Return the [x, y] coordinate for the center point of the cell that contains the specified text.  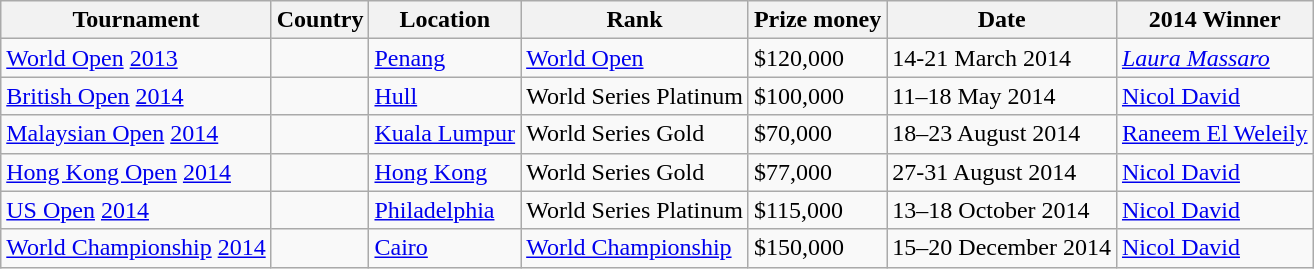
Location [445, 20]
15–20 December 2014 [1002, 248]
Kuala Lumpur [445, 134]
13–18 October 2014 [1002, 210]
27-31 August 2014 [1002, 172]
2014 Winner [1214, 20]
18–23 August 2014 [1002, 134]
World Open [635, 58]
$115,000 [817, 210]
Cairo [445, 248]
Prize money [817, 20]
Philadelphia [445, 210]
14-21 March 2014 [1002, 58]
11–18 May 2014 [1002, 96]
Hong Kong [445, 172]
Penang [445, 58]
Country [320, 20]
$77,000 [817, 172]
World Open 2013 [136, 58]
Hong Kong Open 2014 [136, 172]
$150,000 [817, 248]
British Open 2014 [136, 96]
Raneem El Weleily [1214, 134]
World Championship [635, 248]
Tournament [136, 20]
US Open 2014 [136, 210]
Laura Massaro [1214, 58]
Date [1002, 20]
$120,000 [817, 58]
World Championship 2014 [136, 248]
Malaysian Open 2014 [136, 134]
$70,000 [817, 134]
Rank [635, 20]
$100,000 [817, 96]
Hull [445, 96]
